Identify which cell holds the provided text, then report its (x, y) central coordinate. 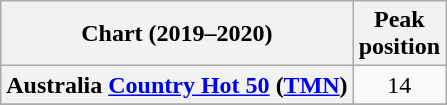
Chart (2019–2020) (177, 34)
Australia Country Hot 50 (TMN) (177, 85)
14 (399, 85)
Peakposition (399, 34)
